Return the [X, Y] coordinate for the center point of the cell that contains the specified text.  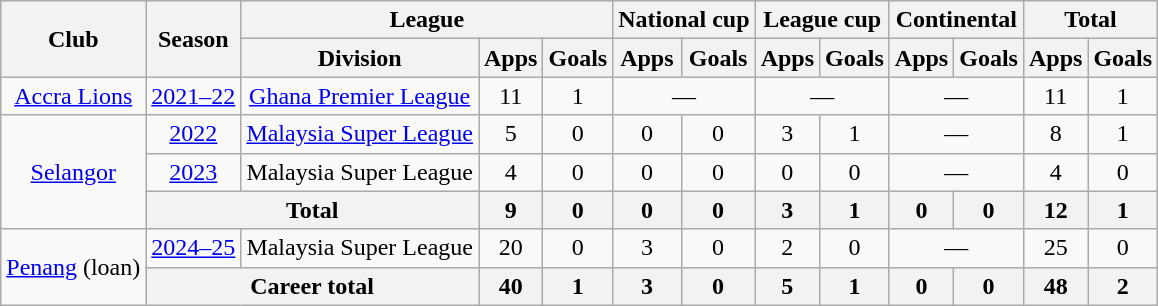
2022 [194, 134]
2024–25 [194, 248]
Accra Lions [74, 96]
League cup [822, 20]
2023 [194, 172]
Selangor [74, 172]
8 [1055, 134]
48 [1055, 286]
Division [360, 58]
National cup [684, 20]
20 [510, 248]
Continental [956, 20]
Club [74, 39]
Ghana Premier League [360, 96]
Season [194, 39]
12 [1055, 210]
League [427, 20]
40 [510, 286]
9 [510, 210]
25 [1055, 248]
2021–22 [194, 96]
Career total [312, 286]
Penang (loan) [74, 267]
